Scan for the cell matching the given text and deliver its (X, Y) coordinate at center. 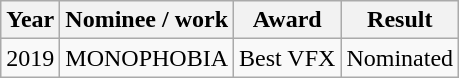
Best VFX (288, 58)
2019 (30, 58)
Result (400, 20)
Award (288, 20)
Year (30, 20)
Nominated (400, 58)
Nominee / work (147, 20)
MONOPHOBIA (147, 58)
